For the text-containing cell, return its midpoint in (X, Y) coordinate format. 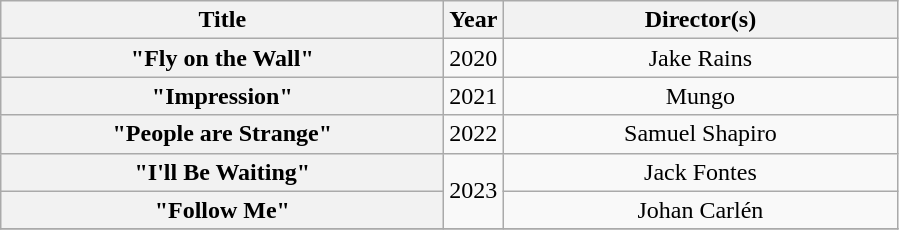
"Follow Me" (222, 210)
2022 (474, 134)
"I'll Be Waiting" (222, 172)
"Fly on the Wall" (222, 58)
Jack Fontes (700, 172)
2021 (474, 96)
2020 (474, 58)
Director(s) (700, 20)
Johan Carlén (700, 210)
"Impression" (222, 96)
Samuel Shapiro (700, 134)
"People are Strange" (222, 134)
Year (474, 20)
Mungo (700, 96)
Title (222, 20)
Jake Rains (700, 58)
2023 (474, 191)
